Determine the [x, y] coordinate at the center of the cell enclosing the given text.  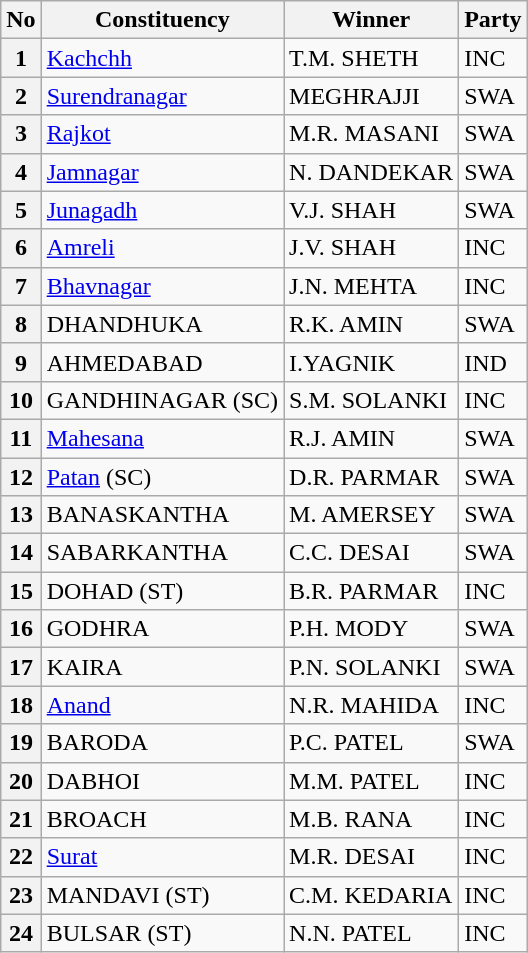
16 [21, 629]
R.J. AMIN [372, 438]
22 [21, 857]
I.YAGNIK [372, 362]
DABHOI [162, 781]
N. DANDEKAR [372, 172]
Mahesana [162, 438]
J.V. SHAH [372, 248]
Amreli [162, 248]
Junagadh [162, 210]
GODHRA [162, 629]
KAIRA [162, 667]
BULSAR (ST) [162, 933]
13 [21, 515]
M.R. DESAI [372, 857]
BARODA [162, 743]
M.M. PATEL [372, 781]
P.C. PATEL [372, 743]
Winner [372, 20]
S.M. SOLANKI [372, 400]
No [21, 20]
C.M. KEDARIA [372, 895]
B.R. PARMAR [372, 591]
M.R. MASANI [372, 134]
24 [21, 933]
MEGHRAJJI [372, 96]
23 [21, 895]
AHMEDABAD [162, 362]
SABARKANTHA [162, 553]
M.B. RANA [372, 819]
BROACH [162, 819]
D.R. PARMAR [372, 477]
11 [21, 438]
C.C. DESAI [372, 553]
10 [21, 400]
Party [493, 20]
GANDHINAGAR (SC) [162, 400]
12 [21, 477]
1 [21, 58]
N.N. PATEL [372, 933]
V.J. SHAH [372, 210]
7 [21, 286]
Patan (SC) [162, 477]
BANASKANTHA [162, 515]
4 [21, 172]
DHANDHUKA [162, 324]
3 [21, 134]
2 [21, 96]
21 [21, 819]
M. AMERSEY [372, 515]
J.N. MEHTA [372, 286]
Anand [162, 705]
P.N. SOLANKI [372, 667]
DOHAD (ST) [162, 591]
8 [21, 324]
17 [21, 667]
Constituency [162, 20]
20 [21, 781]
14 [21, 553]
N.R. MAHIDA [372, 705]
18 [21, 705]
5 [21, 210]
9 [21, 362]
Bhavnagar [162, 286]
R.K. AMIN [372, 324]
MANDAVI (ST) [162, 895]
6 [21, 248]
Rajkot [162, 134]
IND [493, 362]
19 [21, 743]
Jamnagar [162, 172]
Surendranagar [162, 96]
Surat [162, 857]
T.M. SHETH [372, 58]
Kachchh [162, 58]
P.H. MODY [372, 629]
15 [21, 591]
